Locate the cell with the specified text and output its [x, y] center coordinate. 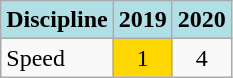
2019 [142, 20]
Speed [57, 58]
2020 [202, 20]
1 [142, 58]
Discipline [57, 20]
4 [202, 58]
